From the cell containing the given text, extract its center point as (X, Y) coordinate. 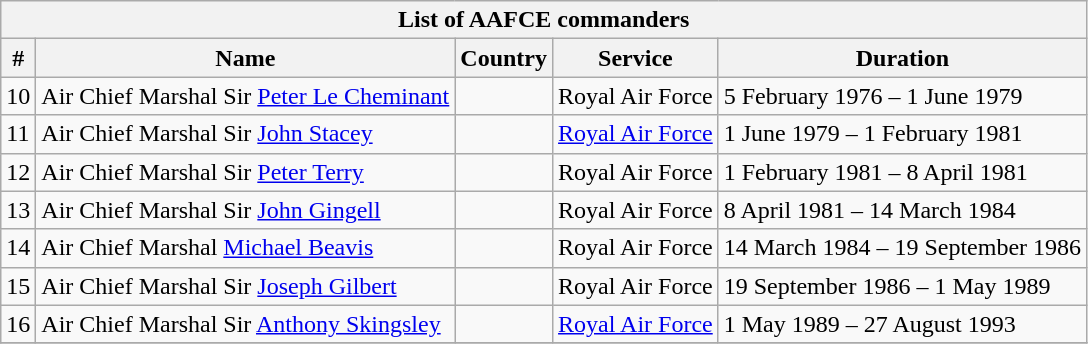
Air Chief Marshal Sir Peter Le Cheminant (246, 96)
15 (18, 286)
10 (18, 96)
1 May 1989 – 27 August 1993 (902, 324)
12 (18, 172)
11 (18, 134)
14 March 1984 – 19 September 1986 (902, 248)
16 (18, 324)
Air Chief Marshal Michael Beavis (246, 248)
Service (636, 58)
14 (18, 248)
Air Chief Marshal Sir John Stacey (246, 134)
Name (246, 58)
Air Chief Marshal Sir Peter Terry (246, 172)
1 February 1981 – 8 April 1981 (902, 172)
Duration (902, 58)
Country (504, 58)
5 February 1976 – 1 June 1979 (902, 96)
Air Chief Marshal Sir Joseph Gilbert (246, 286)
8 April 1981 – 14 March 1984 (902, 210)
Air Chief Marshal Sir John Gingell (246, 210)
# (18, 58)
19 September 1986 – 1 May 1989 (902, 286)
1 June 1979 – 1 February 1981 (902, 134)
13 (18, 210)
List of AAFCE commanders (544, 20)
Air Chief Marshal Sir Anthony Skingsley (246, 324)
